For the text-containing cell, return its midpoint in (x, y) coordinate format. 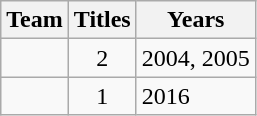
2 (102, 58)
2004, 2005 (196, 58)
Titles (102, 20)
2016 (196, 96)
Years (196, 20)
1 (102, 96)
Team (35, 20)
